Return [X, Y] of the center of cell containing provided text 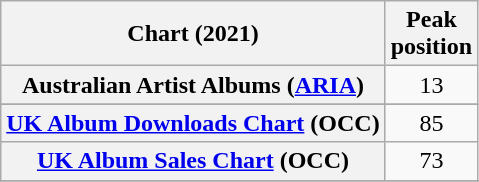
UK Album Downloads Chart (OCC) [193, 123]
73 [431, 161]
UK Album Sales Chart (OCC) [193, 161]
85 [431, 123]
13 [431, 85]
Peakposition [431, 34]
Australian Artist Albums (ARIA) [193, 85]
Chart (2021) [193, 34]
